For the text-containing cell, return its midpoint in [X, Y] coordinate format. 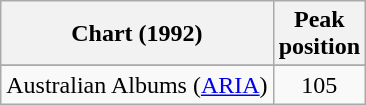
Chart (1992) [137, 34]
Peakposition [319, 34]
105 [319, 85]
Australian Albums (ARIA) [137, 85]
